Output the (x, y) coordinate of the center of the cell containing the given text.  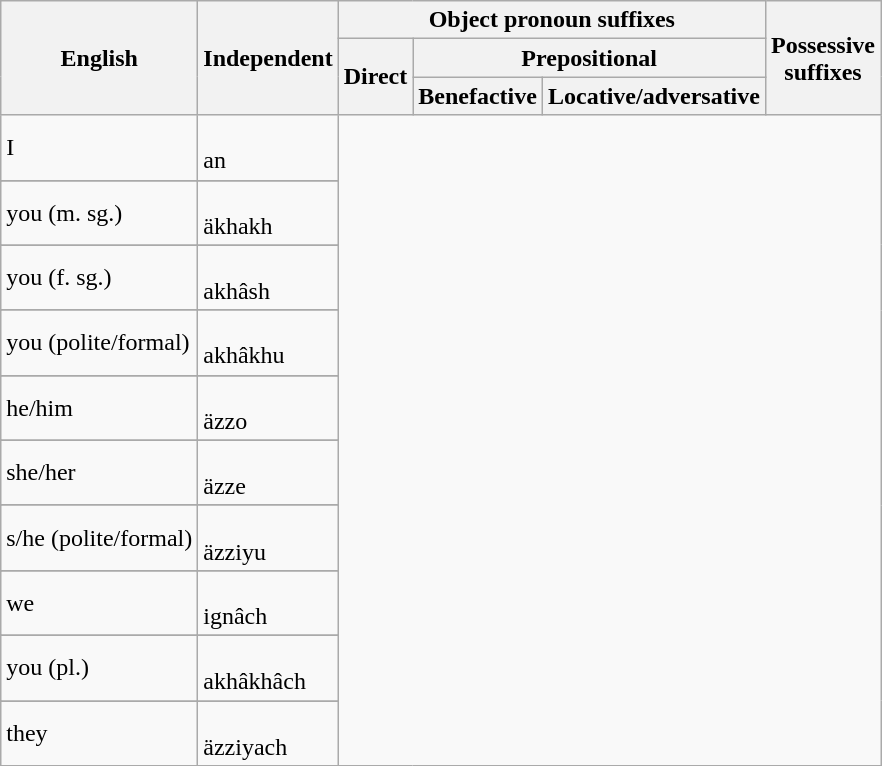
you (polite/formal) (100, 342)
äzzo (268, 408)
akhâsh (268, 278)
you (pl.) (100, 668)
you (f. sg.) (100, 278)
he/him (100, 408)
they (100, 732)
ignâch (268, 602)
Locative/adversative (654, 96)
äkhakh (268, 212)
Benefactive (478, 96)
English (100, 58)
Direct (376, 77)
äzziyach (268, 732)
we (100, 602)
an (268, 148)
I (100, 148)
Independent (268, 58)
Possessive suffixes (822, 58)
you (m. sg.) (100, 212)
äzziyu (268, 538)
akhâkhu (268, 342)
Prepositional (590, 58)
akhâkhâch (268, 668)
s/he (polite/formal) (100, 538)
äzze (268, 472)
she/her (100, 472)
Object pronoun suffixes (552, 20)
